Output the [X, Y] coordinate of the center of the cell containing the given text.  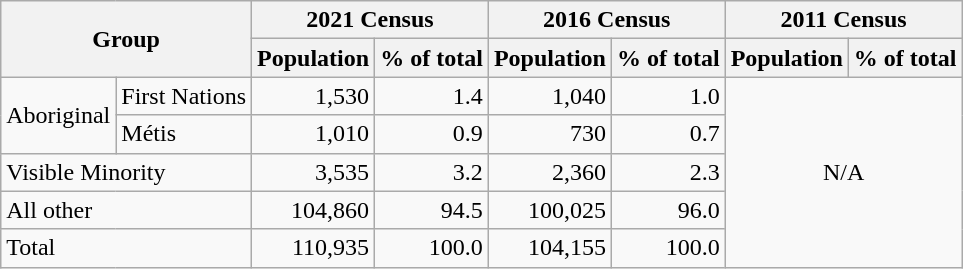
All other [126, 210]
0.9 [432, 134]
2011 Census [844, 20]
2016 Census [606, 20]
730 [550, 134]
2,360 [550, 172]
Visible Minority [126, 172]
1,040 [550, 96]
Total [126, 248]
100,025 [550, 210]
1,010 [314, 134]
2.3 [668, 172]
Aboriginal [58, 115]
96.0 [668, 210]
First Nations [184, 96]
104,860 [314, 210]
1.0 [668, 96]
3,535 [314, 172]
Group [126, 39]
N/A [844, 172]
0.7 [668, 134]
3.2 [432, 172]
1.4 [432, 96]
104,155 [550, 248]
94.5 [432, 210]
110,935 [314, 248]
1,530 [314, 96]
Métis [184, 134]
2021 Census [370, 20]
